For the text-containing cell, return its midpoint in (x, y) coordinate format. 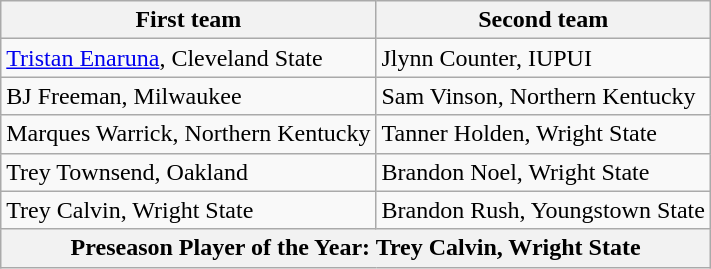
Tanner Holden, Wright State (543, 134)
Tristan Enaruna, Cleveland State (188, 58)
Second team (543, 20)
Brandon Noel, Wright State (543, 172)
Jlynn Counter, IUPUI (543, 58)
BJ Freeman, Milwaukee (188, 96)
Trey Calvin, Wright State (188, 210)
Marques Warrick, Northern Kentucky (188, 134)
First team (188, 20)
Sam Vinson, Northern Kentucky (543, 96)
Preseason Player of the Year: Trey Calvin, Wright State (356, 248)
Trey Townsend, Oakland (188, 172)
Brandon Rush, Youngstown State (543, 210)
